Output the [x, y] coordinate of the center of the cell containing the given text.  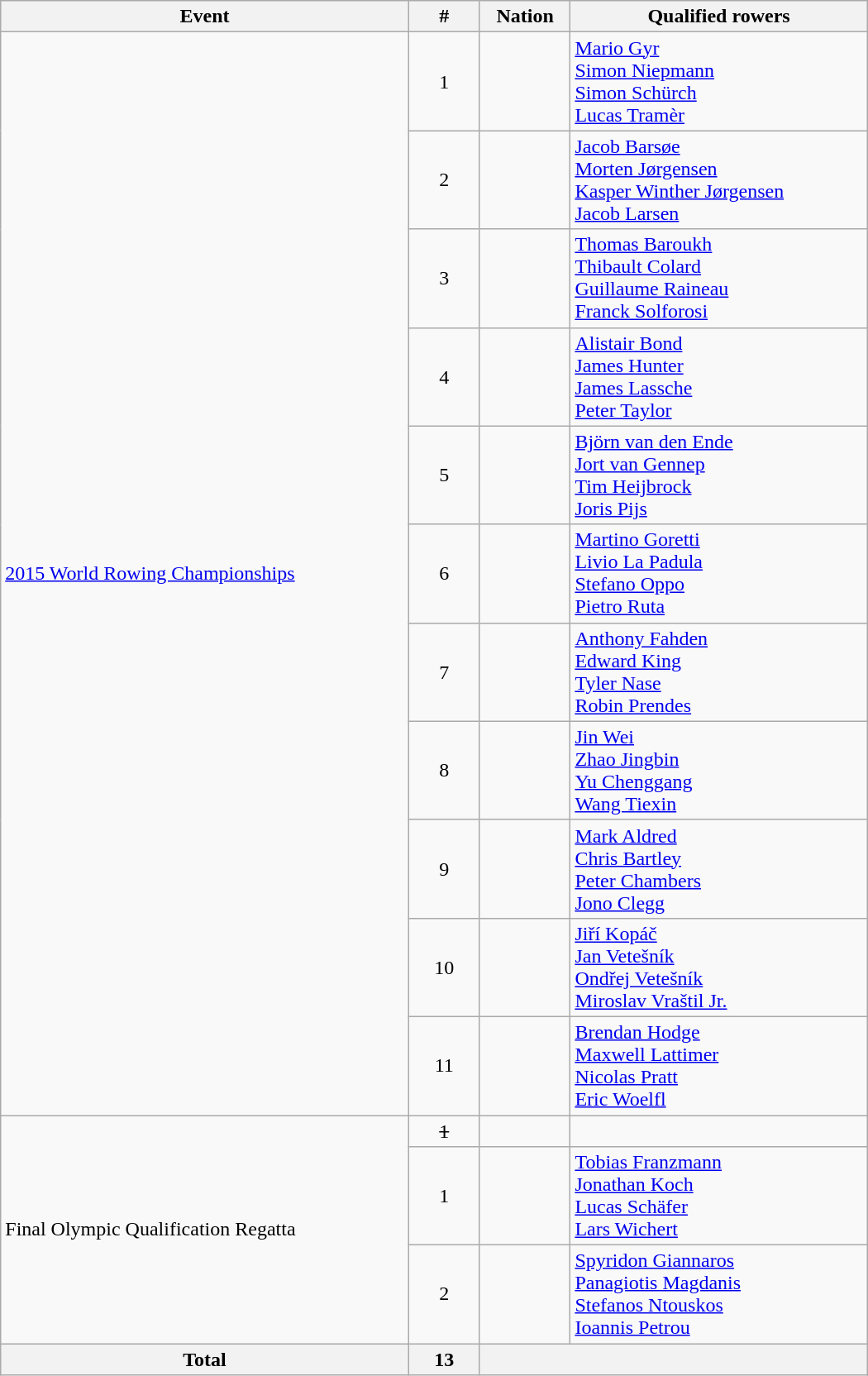
2015 World Rowing Championships [205, 574]
Event [205, 17]
Mark AldredChris BartleyPeter ChambersJono Clegg [719, 868]
10 [444, 967]
Björn van den EndeJort van GennepTim HeijbrockJoris Pijs [719, 475]
# [444, 17]
Total [205, 1359]
Thomas BaroukhThibault ColardGuillaume RaineauFranck Solforosi [719, 278]
Jin WeiZhao JingbinYu ChenggangWang Tiexin [719, 771]
13 [444, 1359]
Jiří KopáčJan VetešníkOndřej VetešníkMiroslav Vraštil Jr. [719, 967]
3 [444, 278]
9 [444, 868]
8 [444, 771]
6 [444, 574]
Alistair BondJames HunterJames LasschePeter Taylor [719, 377]
Tobias FranzmannJonathan KochLucas SchäferLars Wichert [719, 1196]
Qualified rowers [719, 17]
4 [444, 377]
5 [444, 475]
Spyridon GiannarosPanagiotis MagdanisStefanos NtouskosIoannis Petrou [719, 1295]
Final Olympic Qualification Regatta [205, 1229]
11 [444, 1065]
Jacob BarsøeMorten JørgensenKasper Winther JørgensenJacob Larsen [719, 180]
Nation [525, 17]
7 [444, 671]
Brendan HodgeMaxwell LattimerNicolas PrattEric Woelfl [719, 1065]
Anthony FahdenEdward KingTyler NaseRobin Prendes [719, 671]
Martino GorettiLivio La PadulaStefano OppoPietro Ruta [719, 574]
Mario GyrSimon NiepmannSimon SchürchLucas Tramèr [719, 81]
